Search for the cell housing the specified text and yield its [x, y] center coordinate. 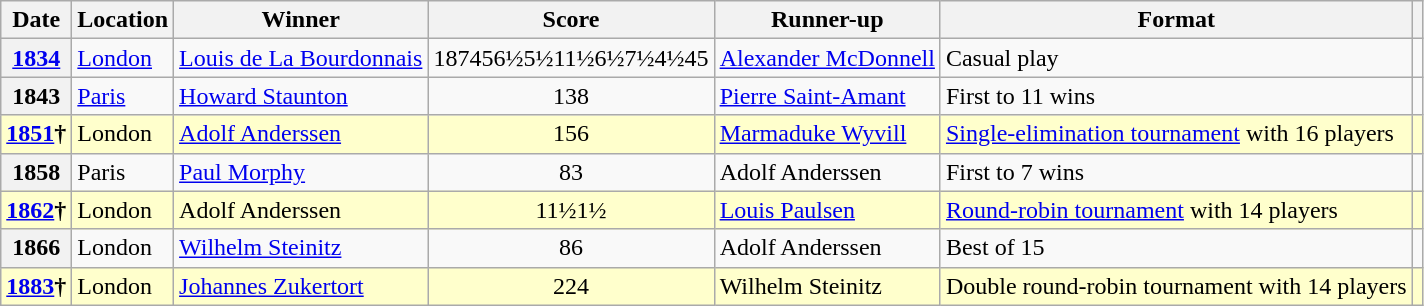
Format [1176, 20]
Paul Morphy [301, 172]
83 [571, 172]
1858 [36, 172]
Best of 15 [1176, 248]
Casual play [1176, 58]
Score [571, 20]
Winner [301, 20]
Johannes Zukertort [301, 286]
1834 [36, 58]
224 [571, 286]
Alexander McDonnell [827, 58]
1883† [36, 286]
Louis de La Bourdonnais [301, 58]
Round-robin tournament with 14 players [1176, 210]
Howard Staunton [301, 96]
1866 [36, 248]
138 [571, 96]
187456½5½11½6½7½4½45 [571, 58]
First to 11 wins [1176, 96]
86 [571, 248]
156 [571, 134]
Location [123, 20]
1862† [36, 210]
Pierre Saint-Amant [827, 96]
Single-elimination tournament with 16 players [1176, 134]
1851† [36, 134]
Louis Paulsen [827, 210]
1843 [36, 96]
11½1½ [571, 210]
Double round-robin tournament with 14 players [1176, 286]
Marmaduke Wyvill [827, 134]
First to 7 wins [1176, 172]
Runner-up [827, 20]
Date [36, 20]
